Scan for the cell matching the given text and deliver its [X, Y] coordinate at center. 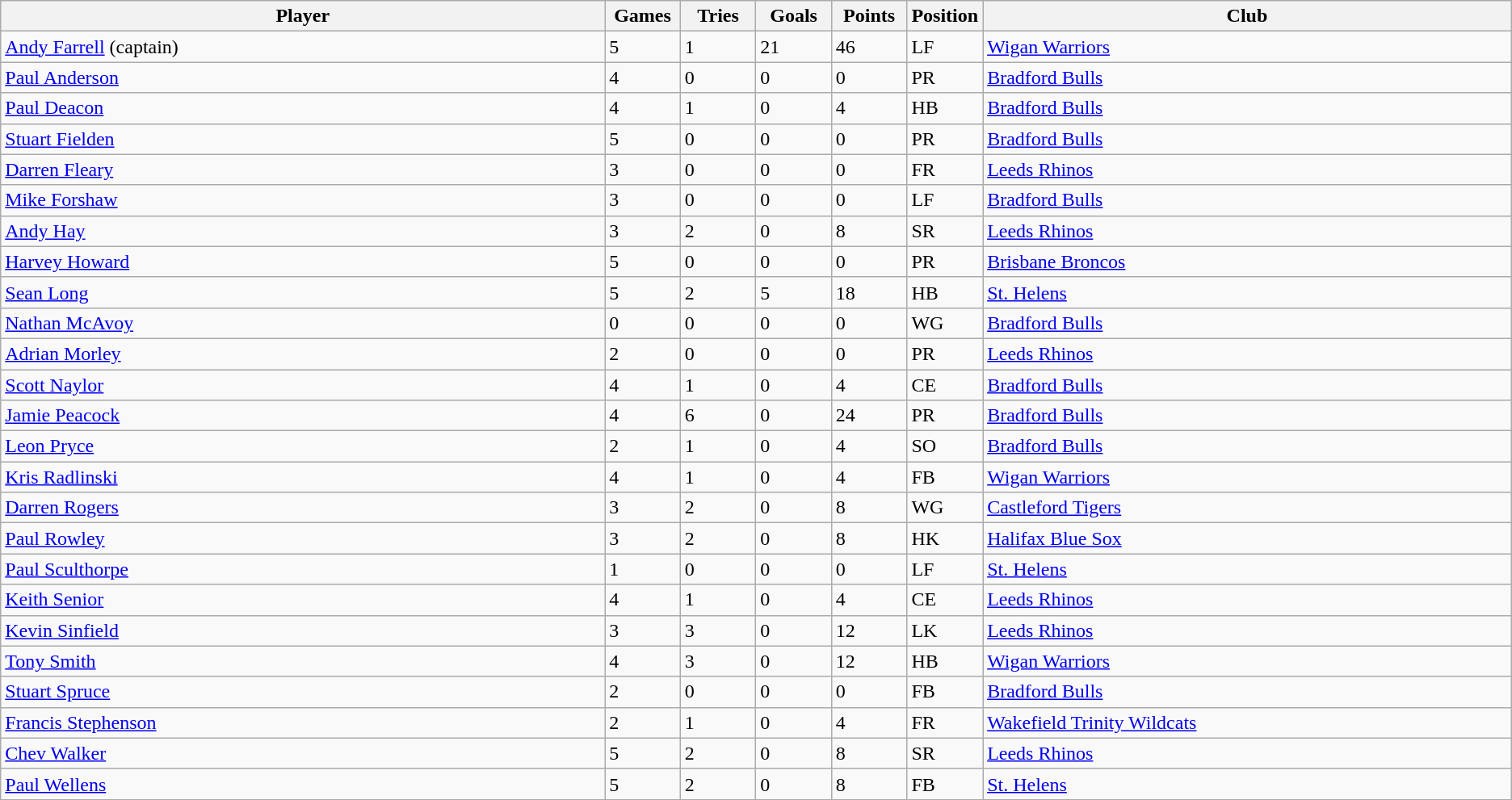
Kevin Sinfield [303, 630]
Goals [794, 16]
Stuart Fielden [303, 139]
Nathan McAvoy [303, 323]
24 [869, 416]
18 [869, 292]
LK [945, 630]
Darren Fleary [303, 170]
SO [945, 446]
Halifax Blue Sox [1247, 538]
Tries [718, 16]
21 [794, 47]
Harvey Howard [303, 262]
Paul Rowley [303, 538]
Francis Stephenson [303, 723]
Games [643, 16]
Leon Pryce [303, 446]
Andy Hay [303, 231]
Andy Farrell (captain) [303, 47]
Tony Smith [303, 661]
Chev Walker [303, 753]
Stuart Spruce [303, 692]
6 [718, 416]
Player [303, 16]
Mike Forshaw [303, 200]
Adrian Morley [303, 354]
Paul Wellens [303, 784]
HK [945, 538]
Points [869, 16]
Darren Rogers [303, 508]
Keith Senior [303, 600]
46 [869, 47]
Jamie Peacock [303, 416]
Paul Sculthorpe [303, 569]
Castleford Tigers [1247, 508]
Club [1247, 16]
Scott Naylor [303, 385]
Position [945, 16]
Sean Long [303, 292]
Kris Radlinski [303, 477]
Paul Anderson [303, 77]
Brisbane Broncos [1247, 262]
Paul Deacon [303, 108]
Wakefield Trinity Wildcats [1247, 723]
